Detect which cell encompasses the target text, then output its (X, Y) center coordinate. 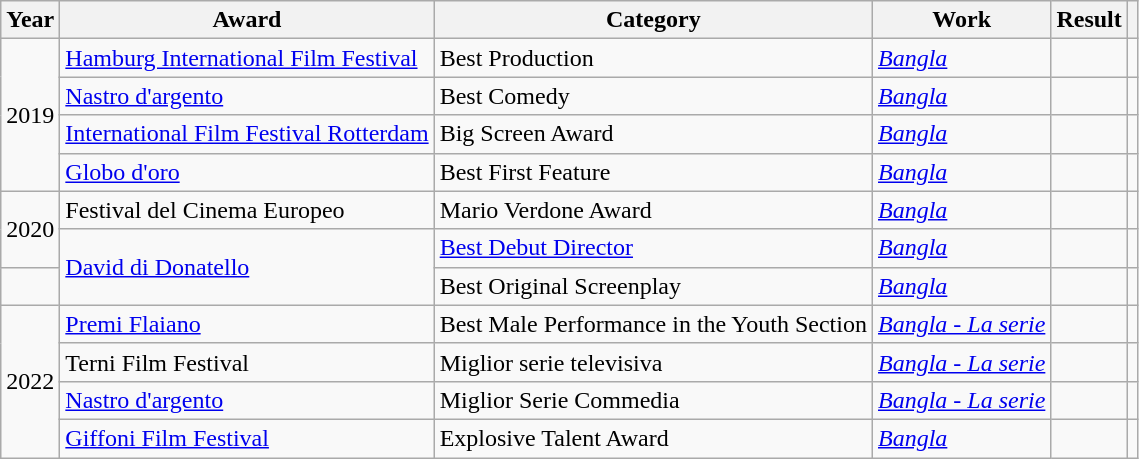
Best Male Performance in the Youth Section (653, 324)
Award (247, 20)
Result (1089, 20)
Mario Verdone Award (653, 210)
Work (961, 20)
David di Donatello (247, 267)
International Film Festival Rotterdam (247, 134)
Explosive Talent Award (653, 438)
Globo d'oro (247, 172)
2019 (30, 115)
Big Screen Award (653, 134)
Premi Flaiano (247, 324)
Year (30, 20)
Miglior serie televisiva (653, 362)
Best Comedy (653, 96)
Giffoni Film Festival (247, 438)
2020 (30, 229)
Best Original Screenplay (653, 286)
Festival del Cinema Europeo (247, 210)
Category (653, 20)
Hamburg International Film Festival (247, 58)
Terni Film Festival (247, 362)
Best First Feature (653, 172)
Best Debut Director (653, 248)
2022 (30, 381)
Miglior Serie Commedia (653, 400)
Best Production (653, 58)
